Search for the cell housing the specified text and yield its (x, y) center coordinate. 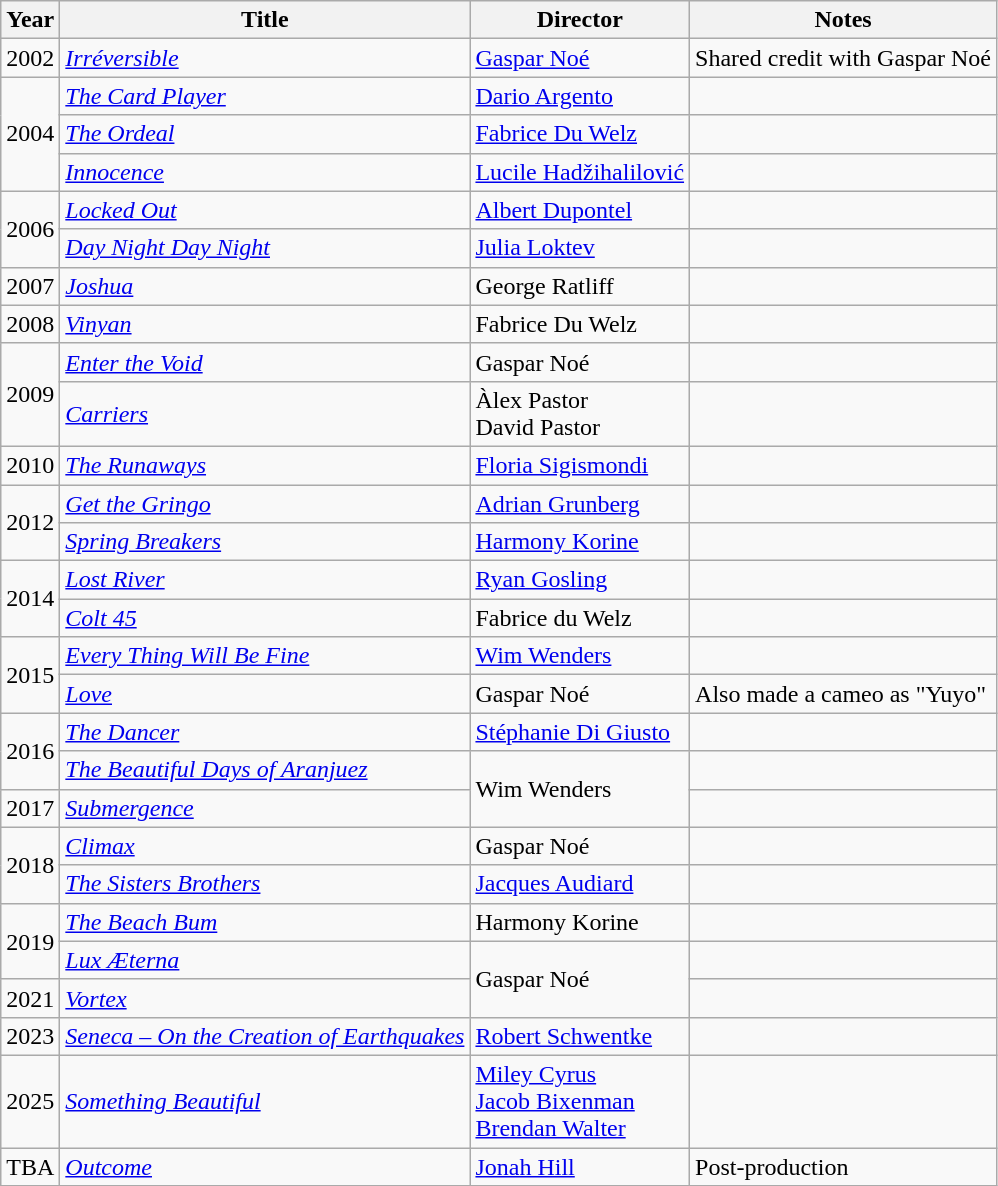
Enter the Void (265, 362)
Director (580, 20)
2007 (30, 286)
2012 (30, 522)
Title (265, 20)
Dario Argento (580, 96)
Seneca – On the Creation of Earthquakes (265, 1036)
2014 (30, 599)
Shared credit with Gaspar Noé (844, 58)
Vinyan (265, 324)
Innocence (265, 172)
Julia Loktev (580, 248)
Jacques Audiard (580, 884)
TBA (30, 1167)
2017 (30, 808)
2010 (30, 465)
Day Night Day Night (265, 248)
Every Thing Will Be Fine (265, 656)
Locked Out (265, 210)
Outcome (265, 1167)
Floria Sigismondi (580, 465)
Something Beautiful (265, 1101)
Lux Æterna (265, 960)
2019 (30, 941)
Get the Gringo (265, 503)
Albert Dupontel (580, 210)
Year (30, 20)
2021 (30, 998)
Lucile Hadžihalilović (580, 172)
2023 (30, 1036)
Ryan Gosling (580, 580)
The Beach Bum (265, 922)
Àlex PastorDavid Pastor (580, 414)
Stéphanie Di Giusto (580, 732)
Adrian Grunberg (580, 503)
2018 (30, 865)
2002 (30, 58)
2008 (30, 324)
Submergence (265, 808)
Colt 45 (265, 618)
George Ratliff (580, 286)
Lost River (265, 580)
Notes (844, 20)
The Sisters Brothers (265, 884)
Joshua (265, 286)
2006 (30, 229)
Climax (265, 846)
The Dancer (265, 732)
Vortex (265, 998)
Irréversible (265, 58)
Miley CyrusJacob BixenmanBrendan Walter (580, 1101)
Also made a cameo as "Yuyo" (844, 694)
The Ordeal (265, 134)
Jonah Hill (580, 1167)
The Card Player (265, 96)
Robert Schwentke (580, 1036)
2015 (30, 675)
2016 (30, 751)
Spring Breakers (265, 542)
The Runaways (265, 465)
Carriers (265, 414)
Love (265, 694)
Fabrice du Welz (580, 618)
The Beautiful Days of Aranjuez (265, 770)
2009 (30, 394)
2004 (30, 134)
Post-production (844, 1167)
2025 (30, 1101)
